Find where the given text appears and provide that cell's center as [X, Y] coordinate. 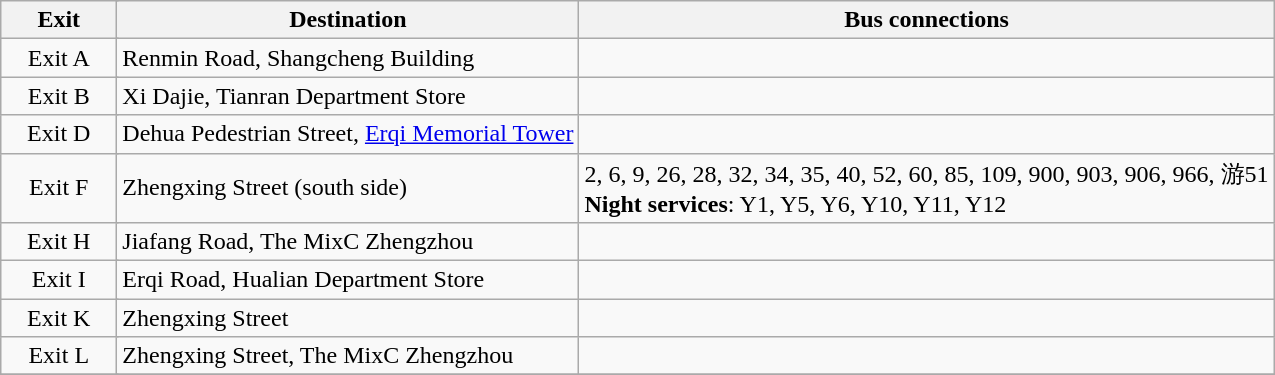
Zhengxing Street (south side) [348, 188]
Zhengxing Street [348, 318]
2, 6, 9, 26, 28, 32, 34, 35, 40, 52, 60, 85, 109, 900, 903, 906, 966, 游51Night services: Y1, Y5, Y6, Y10, Y11, Y12 [926, 188]
Jiafang Road, The MixC Zhengzhou [348, 242]
Exit L [59, 356]
Exit K [59, 318]
Zhengxing Street, The MixC Zhengzhou [348, 356]
Destination [348, 20]
Bus connections [926, 20]
Exit A [59, 58]
Exit [59, 20]
Exit B [59, 96]
Exit I [59, 280]
Dehua Pedestrian Street, Erqi Memorial Tower [348, 134]
Renmin Road, Shangcheng Building [348, 58]
Erqi Road, Hualian Department Store [348, 280]
Exit F [59, 188]
Exit H [59, 242]
Xi Dajie, Tianran Department Store [348, 96]
Exit D [59, 134]
